Provide the (x, y) coordinate of the cell's center where the given text is located.  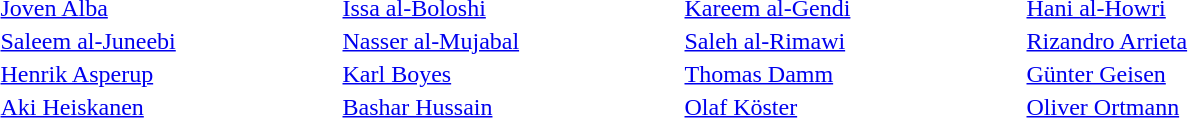
Saleh al-Rimawi (852, 41)
Nasser al-Mujabal (510, 41)
Thomas Damm (852, 74)
Karl Boyes (510, 74)
